Capture the cell that displays the provided text and extract its [x, y] central coordinate. 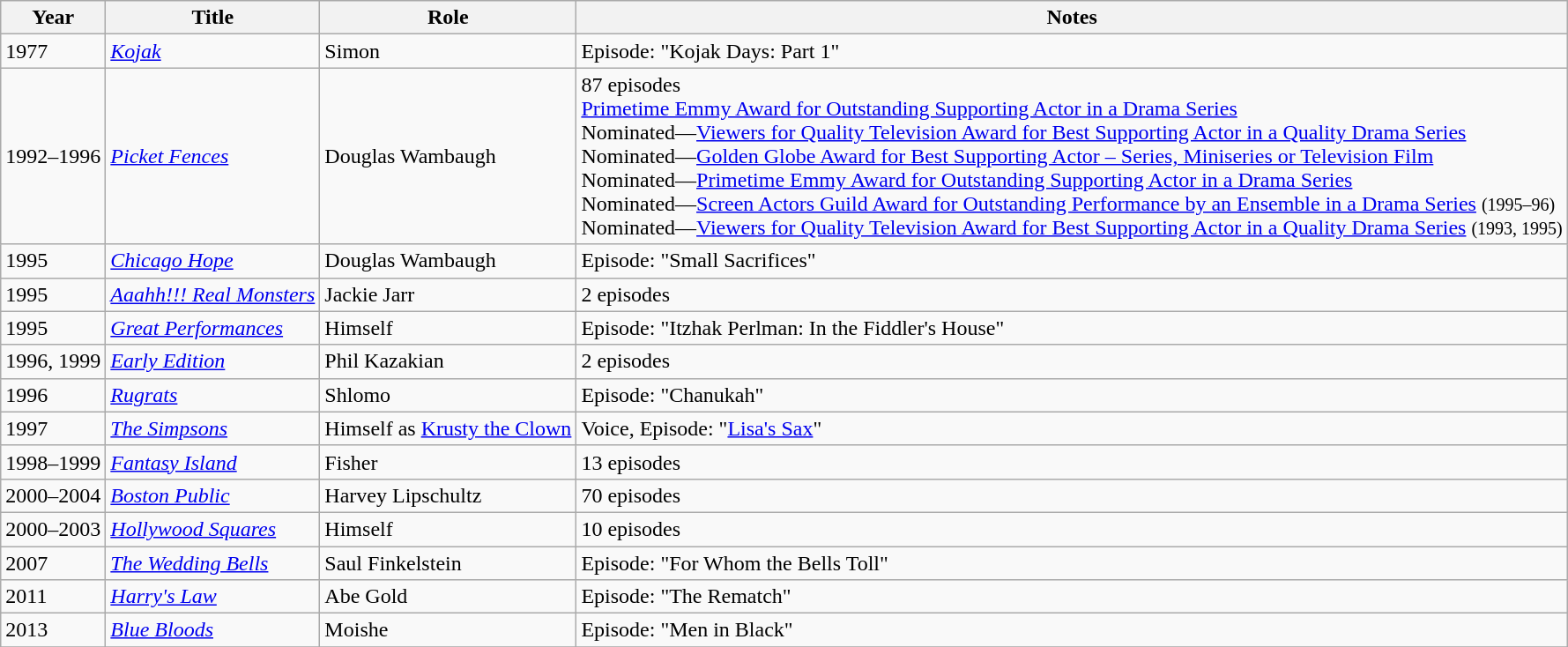
Episode: "Itzhak Perlman: In the Fiddler's House" [1072, 328]
Fisher [448, 462]
Title [213, 18]
13 episodes [1072, 462]
2000–2004 [53, 495]
The Simpsons [213, 428]
Role [448, 18]
Great Performances [213, 328]
Saul Finkelstein [448, 563]
2000–2003 [53, 529]
1998–1999 [53, 462]
Rugrats [213, 395]
Voice, Episode: "Lisa's Sax" [1072, 428]
Simon [448, 51]
Harry's Law [213, 597]
Abe Gold [448, 597]
2007 [53, 563]
Harvey Lipschultz [448, 495]
Episode: "Small Sacrifices" [1072, 261]
Episode: "The Rematch" [1072, 597]
1992–1996 [53, 156]
Fantasy Island [213, 462]
Phil Kazakian [448, 361]
Early Edition [213, 361]
Episode: "Chanukah" [1072, 395]
2011 [53, 597]
10 episodes [1072, 529]
Aaahh!!! Real Monsters [213, 294]
Chicago Hope [213, 261]
Jackie Jarr [448, 294]
1996 [53, 395]
Year [53, 18]
Boston Public [213, 495]
Moishe [448, 630]
The Wedding Bells [213, 563]
Shlomo [448, 395]
Himself as Krusty the Clown [448, 428]
Blue Bloods [213, 630]
1996, 1999 [53, 361]
1997 [53, 428]
Episode: "Kojak Days: Part 1" [1072, 51]
Picket Fences [213, 156]
Episode: "Men in Black" [1072, 630]
70 episodes [1072, 495]
Episode: "For Whom the Bells Toll" [1072, 563]
1977 [53, 51]
Hollywood Squares [213, 529]
Kojak [213, 51]
Notes [1072, 18]
2013 [53, 630]
